Locate the cell with the specified text and output its [x, y] center coordinate. 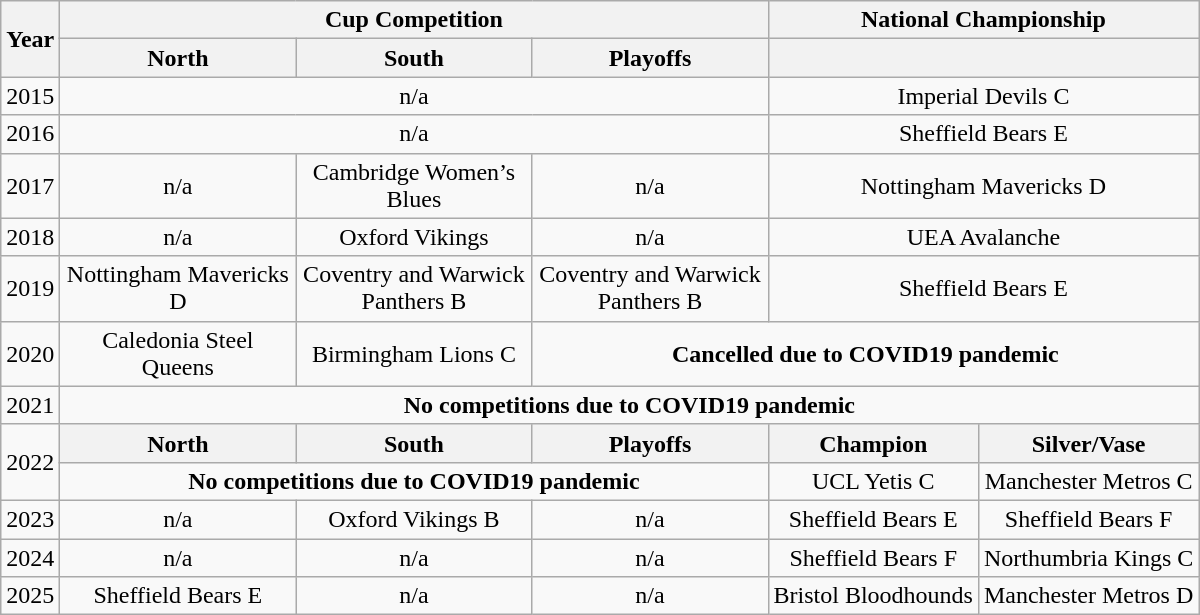
Year [30, 39]
Cancelled due to COVID19 pandemic [866, 354]
2017 [30, 186]
2019 [30, 288]
Champion [873, 443]
UCL Yetis C [873, 481]
Birmingham Lions C [414, 354]
National Championship [984, 20]
Oxford Vikings B [414, 519]
Bristol Bloodhounds [873, 596]
Imperial Devils C [984, 96]
Manchester Metros C [1088, 481]
2020 [30, 354]
2025 [30, 596]
Silver/Vase [1088, 443]
Northumbria Kings C [1088, 557]
Cup Competition [414, 20]
Oxford Vikings [414, 237]
2016 [30, 134]
2018 [30, 237]
2021 [30, 405]
UEA Avalanche [984, 237]
Cambridge Women’s Blues [414, 186]
Caledonia Steel Queens [178, 354]
2024 [30, 557]
2015 [30, 96]
2023 [30, 519]
Manchester Metros D [1088, 596]
2022 [30, 462]
